From the cell containing the given text, extract its center point as (x, y) coordinate. 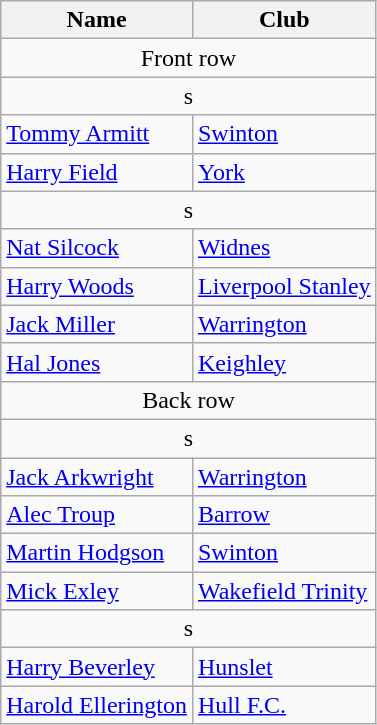
Name (97, 20)
Hull F.C. (284, 705)
Nat Silcock (97, 248)
Jack Arkwright (97, 477)
Mick Exley (97, 591)
York (284, 172)
Harry Woods (97, 286)
Harry Field (97, 172)
Barrow (284, 515)
Hunslet (284, 667)
Front row (188, 58)
Tommy Armitt (97, 134)
Harold Ellerington (97, 705)
Liverpool Stanley (284, 286)
Hal Jones (97, 362)
Wakefield Trinity (284, 591)
Jack Miller (97, 324)
Harry Beverley (97, 667)
Keighley (284, 362)
Back row (188, 400)
Alec Troup (97, 515)
Club (284, 20)
Martin Hodgson (97, 553)
Widnes (284, 248)
